Search for the cell housing the specified text and yield its [x, y] center coordinate. 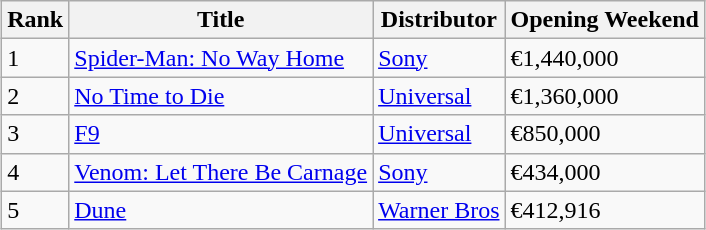
2 [36, 96]
Opening Weekend [604, 20]
Rank [36, 20]
€434,000 [604, 172]
No Time to Die [221, 96]
F9 [221, 134]
Warner Bros [439, 210]
€412,916 [604, 210]
Spider-Man: No Way Home [221, 58]
1 [36, 58]
Distributor [439, 20]
Dune [221, 210]
€1,440,000 [604, 58]
Title [221, 20]
5 [36, 210]
Venom: Let There Be Carnage [221, 172]
4 [36, 172]
€850,000 [604, 134]
€1,360,000 [604, 96]
3 [36, 134]
